Pinpoint the cell where the given text exists, returning its (X, Y) midpoint coordinate. 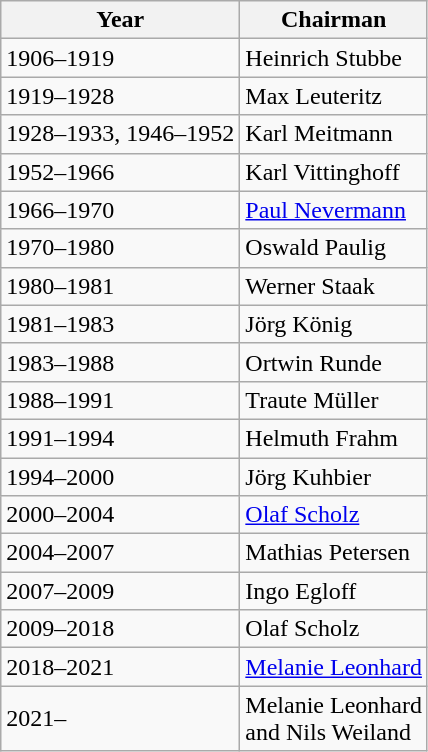
Melanie Leonhard (334, 667)
Heinrich Stubbe (334, 58)
1970–1980 (120, 248)
1983–1988 (120, 362)
2007–2009 (120, 591)
Max Leuteritz (334, 96)
Karl Vittinghoff (334, 172)
1928–1933, 1946–1952 (120, 134)
1981–1983 (120, 324)
Chairman (334, 20)
2004–2007 (120, 553)
Oswald Paulig (334, 248)
1994–2000 (120, 477)
1966–1970 (120, 210)
Melanie Leonhardand Nils Weiland (334, 718)
2018–2021 (120, 667)
1991–1994 (120, 438)
1980–1981 (120, 286)
1952–1966 (120, 172)
Paul Nevermann (334, 210)
Traute Müller (334, 400)
Mathias Petersen (334, 553)
Helmuth Frahm (334, 438)
Werner Staak (334, 286)
2009–2018 (120, 629)
Ingo Egloff (334, 591)
Karl Meitmann (334, 134)
2000–2004 (120, 515)
2021– (120, 718)
Jörg Kuhbier (334, 477)
Jörg König (334, 324)
1919–1928 (120, 96)
Ortwin Runde (334, 362)
1906–1919 (120, 58)
1988–1991 (120, 400)
Year (120, 20)
